Provide the [X, Y] coordinate of the cell's center where the given text is located.  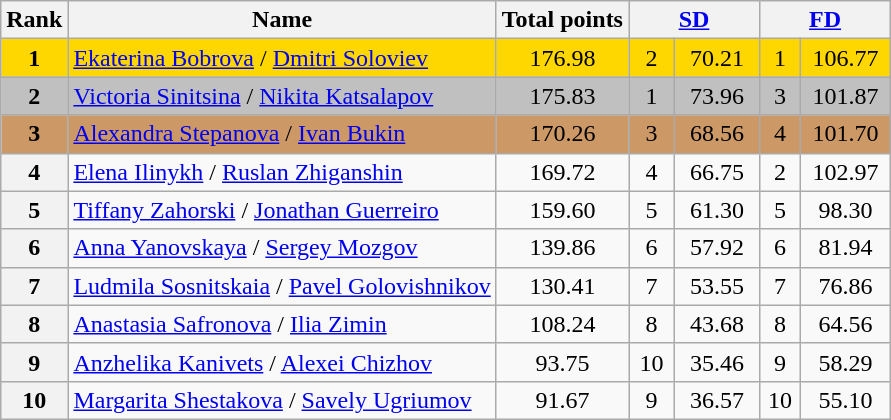
Margarita Shestakova / Savely Ugriumov [282, 400]
Name [282, 20]
Alexandra Stepanova / Ivan Bukin [282, 134]
Tiffany Zahorski / Jonathan Guerreiro [282, 210]
61.30 [716, 210]
176.98 [562, 58]
43.68 [716, 324]
81.94 [846, 248]
Rank [34, 20]
76.86 [846, 286]
91.67 [562, 400]
70.21 [716, 58]
Total points [562, 20]
130.41 [562, 286]
68.56 [716, 134]
106.77 [846, 58]
102.97 [846, 172]
101.70 [846, 134]
FD [826, 20]
Elena Ilinykh / Ruslan Zhiganshin [282, 172]
64.56 [846, 324]
SD [694, 20]
58.29 [846, 362]
35.46 [716, 362]
93.75 [562, 362]
Ekaterina Bobrova / Dmitri Soloviev [282, 58]
175.83 [562, 96]
139.86 [562, 248]
73.96 [716, 96]
Ludmila Sosnitskaia / Pavel Golovishnikov [282, 286]
66.75 [716, 172]
Anzhelika Kanivets / Alexei Chizhov [282, 362]
Anastasia Safronova / Ilia Zimin [282, 324]
169.72 [562, 172]
55.10 [846, 400]
101.87 [846, 96]
98.30 [846, 210]
53.55 [716, 286]
159.60 [562, 210]
108.24 [562, 324]
36.57 [716, 400]
Victoria Sinitsina / Nikita Katsalapov [282, 96]
Anna Yanovskaya / Sergey Mozgov [282, 248]
170.26 [562, 134]
57.92 [716, 248]
